Search for the cell housing the specified text and yield its (X, Y) center coordinate. 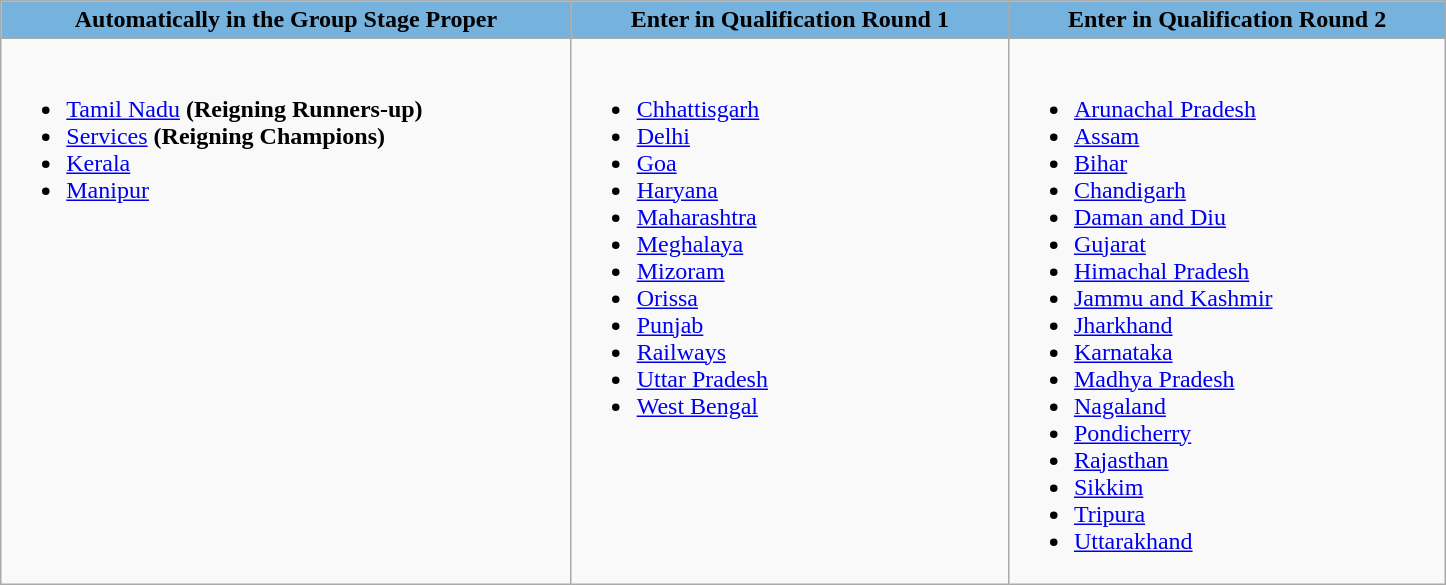
Enter in Qualification Round 1 (790, 20)
Enter in Qualification Round 2 (1226, 20)
Automatically in the Group Stage Proper (286, 20)
ChhattisgarhDelhiGoaHaryanaMaharashtraMeghalayaMizoramOrissaPunjabRailwaysUttar PradeshWest Bengal (790, 312)
Tamil Nadu (Reigning Runners-up)Services (Reigning Champions)KeralaManipur (286, 312)
